From the cell containing the given text, extract its center point as (x, y) coordinate. 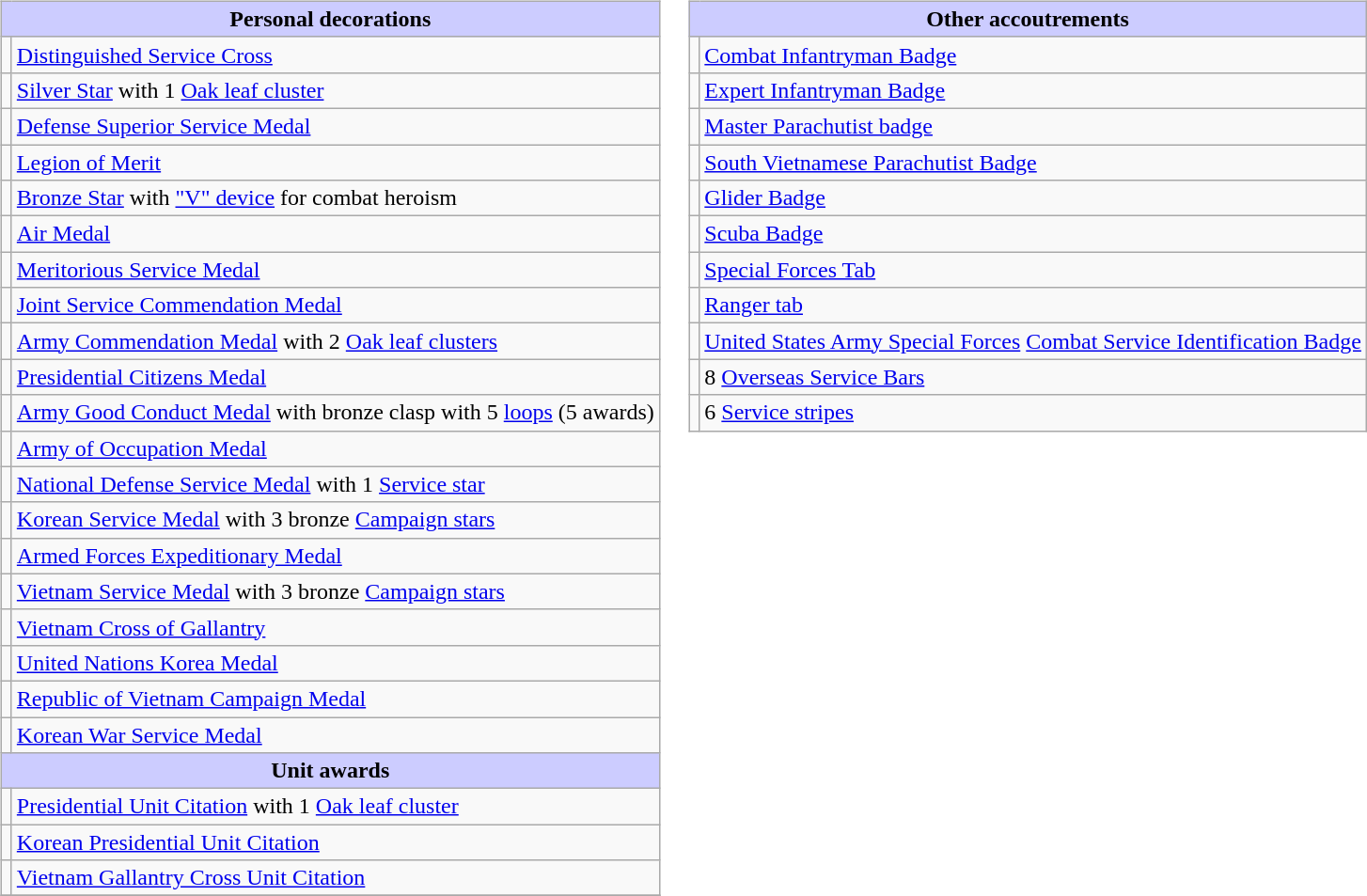
Korean War Service Medal (335, 734)
Other accoutrements (1029, 19)
Distinguished Service Cross (335, 55)
Ranger tab (1033, 306)
Air Medal (335, 234)
Vietnam Service Medal with 3 bronze Campaign stars (335, 591)
United States Army Special Forces Combat Service Identification Badge (1033, 341)
Army Commendation Medal with 2 Oak leaf clusters (335, 341)
National Defense Service Medal with 1 Service star (335, 484)
Silver Star with 1 Oak leaf cluster (335, 90)
Republic of Vietnam Campaign Medal (335, 699)
Defense Superior Service Medal (335, 126)
Vietnam Gallantry Cross Unit Citation (335, 878)
Glider Badge (1033, 198)
Joint Service Commendation Medal (335, 306)
Unit awards (330, 771)
Combat Infantryman Badge (1033, 55)
Army of Occupation Medal (335, 448)
Meritorious Service Medal (335, 270)
Vietnam Cross of Gallantry (335, 627)
Expert Infantryman Badge (1033, 90)
Presidential Citizens Medal (335, 377)
Presidential Unit Citation with 1 Oak leaf cluster (335, 807)
Master Parachutist badge (1033, 126)
Scuba Badge (1033, 234)
Army Good Conduct Medal with bronze clasp with 5 loops (5 awards) (335, 413)
6 Service stripes (1033, 413)
Armed Forces Expeditionary Medal (335, 556)
Bronze Star with "V" device for combat heroism (335, 198)
United Nations Korea Medal (335, 663)
Legion of Merit (335, 163)
Korean Service Medal with 3 bronze Campaign stars (335, 520)
8 Overseas Service Bars (1033, 377)
Special Forces Tab (1033, 270)
Korean Presidential Unit Citation (335, 842)
South Vietnamese Parachutist Badge (1033, 163)
Personal decorations (330, 19)
